Return the (x, y) coordinate for the center point of the cell that contains the specified text.  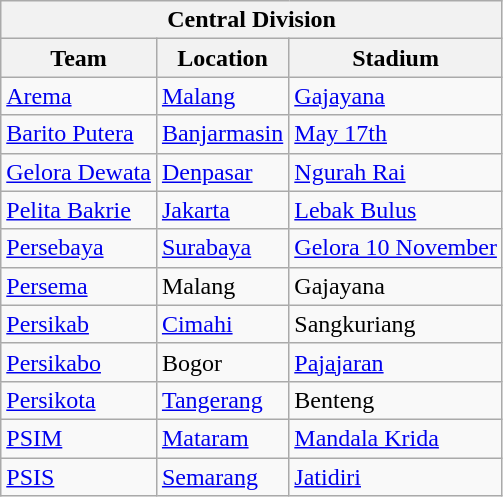
Sangkuriang (396, 324)
PSIM (79, 438)
Jatidiri (396, 477)
Gelora Dewata (79, 172)
Pelita Bakrie (79, 210)
Benteng (396, 400)
Semarang (222, 477)
Banjarmasin (222, 134)
Lebak Bulus (396, 210)
Cimahi (222, 324)
Bogor (222, 362)
Pajajaran (396, 362)
Persikota (79, 400)
Persikab (79, 324)
Denpasar (222, 172)
May 17th (396, 134)
Persema (79, 286)
Surabaya (222, 248)
Jakarta (222, 210)
Persikabo (79, 362)
Ngurah Rai (396, 172)
Team (79, 58)
PSIS (79, 477)
Barito Putera (79, 134)
Central Division (252, 20)
Gelora 10 November (396, 248)
Arema (79, 96)
Mandala Krida (396, 438)
Tangerang (222, 400)
Location (222, 58)
Mataram (222, 438)
Persebaya (79, 248)
Stadium (396, 58)
